Return [X, Y] of the center of cell containing provided text 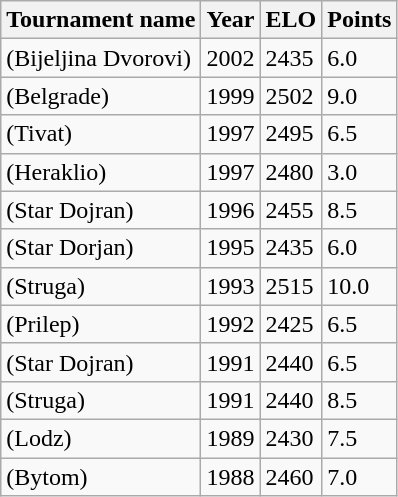
2460 [291, 477]
(Belgrade) [101, 96]
2455 [291, 210]
2495 [291, 134]
1995 [230, 248]
1992 [230, 324]
2502 [291, 96]
(Prilep) [101, 324]
2425 [291, 324]
(Lodz) [101, 438]
Tournament name [101, 20]
(Bytom) [101, 477]
9.0 [360, 96]
1996 [230, 210]
ELO [291, 20]
3.0 [360, 172]
10.0 [360, 286]
Year [230, 20]
(Heraklio) [101, 172]
(Star Dorjan) [101, 248]
Points [360, 20]
7.0 [360, 477]
1988 [230, 477]
1999 [230, 96]
(Tivat) [101, 134]
1993 [230, 286]
1989 [230, 438]
7.5 [360, 438]
2430 [291, 438]
2515 [291, 286]
2002 [230, 58]
2480 [291, 172]
(Bijeljina Dvorovi) [101, 58]
